Scan for the cell matching the given text and deliver its (X, Y) coordinate at center. 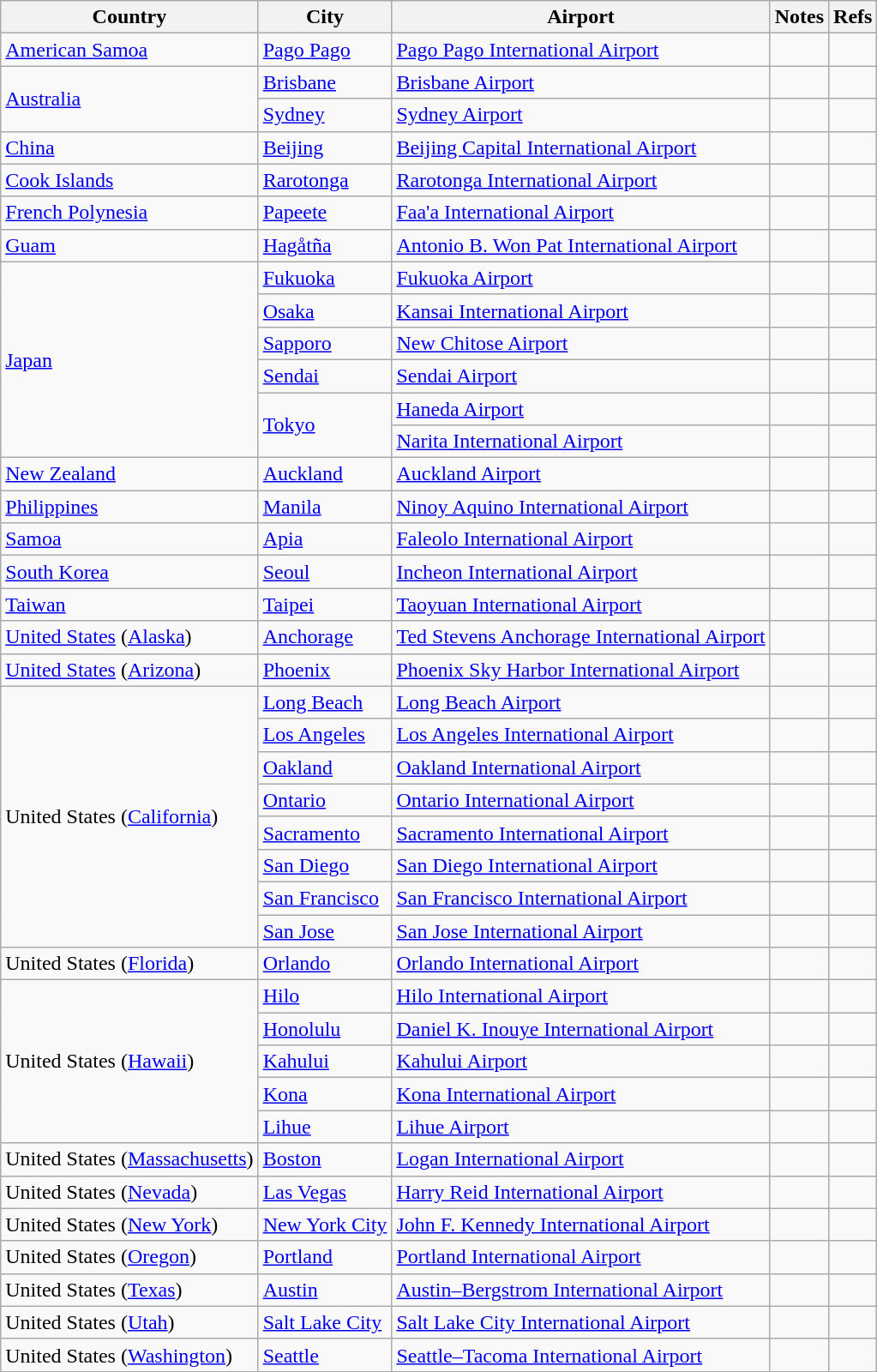
South Korea (129, 572)
Brisbane (325, 82)
Long Beach Airport (581, 702)
San Jose International Airport (581, 930)
Haneda Airport (581, 409)
United States (Texas) (129, 1290)
Portland (325, 1257)
Sendai Airport (581, 376)
Pago Pago (325, 50)
San Jose (325, 930)
Orlando International Airport (581, 964)
United States (Oregon) (129, 1257)
Fukuoka Airport (581, 278)
Ted Stevens Anchorage International Airport (581, 637)
United States (Hawaii) (129, 1062)
Salt Lake City International Airport (581, 1322)
Seattle (325, 1355)
Hilo International Airport (581, 996)
Rarotonga International Airport (581, 180)
United States (Alaska) (129, 637)
Phoenix Sky Harbor International Airport (581, 670)
San Diego International Airport (581, 865)
Kona International Airport (581, 1094)
Austin (325, 1290)
Sacramento International Airport (581, 833)
John F. Kennedy International Airport (581, 1225)
Incheon International Airport (581, 572)
Los Angeles International Airport (581, 735)
Pago Pago International Airport (581, 50)
Papeete (325, 213)
Cook Islands (129, 180)
Country (129, 17)
Kona (325, 1094)
Osaka (325, 310)
Honolulu (325, 1029)
Narita International Airport (581, 442)
United States (Florida) (129, 964)
New York City (325, 1225)
Portland International Airport (581, 1257)
Sydney (325, 115)
United States (Arizona) (129, 670)
Harry Reid International Airport (581, 1192)
United States (Nevada) (129, 1192)
Hagåtña (325, 245)
San Diego (325, 865)
Kahului (325, 1062)
Brisbane Airport (581, 82)
Australia (129, 99)
Taiwan (129, 605)
Tokyo (325, 425)
Fukuoka (325, 278)
Beijing (325, 147)
Antonio B. Won Pat International Airport (581, 245)
Samoa (129, 539)
Logan International Airport (581, 1159)
Austin–Bergstrom International Airport (581, 1290)
Auckland (325, 474)
Orlando (325, 964)
Kansai International Airport (581, 310)
Anchorage (325, 637)
Japan (129, 359)
Philippines (129, 507)
Oakland International Airport (581, 767)
Ninoy Aquino International Airport (581, 507)
Los Angeles (325, 735)
Apia (325, 539)
Hilo (325, 996)
United States (Utah) (129, 1322)
Manila (325, 507)
Rarotonga (325, 180)
Salt Lake City (325, 1322)
United States (New York) (129, 1225)
Guam (129, 245)
Taipei (325, 605)
French Polynesia (129, 213)
Phoenix (325, 670)
Sapporo (325, 343)
New Chitose Airport (581, 343)
China (129, 147)
Sacramento (325, 833)
United States (Washington) (129, 1355)
Notes (799, 17)
Daniel K. Inouye International Airport (581, 1029)
Faleolo International Airport (581, 539)
Boston (325, 1159)
Beijing Capital International Airport (581, 147)
Sydney Airport (581, 115)
United States (California) (129, 816)
United States (Massachusetts) (129, 1159)
City (325, 17)
Lihue (325, 1127)
Lihue Airport (581, 1127)
Ontario International Airport (581, 800)
Sendai (325, 376)
Taoyuan International Airport (581, 605)
New Zealand (129, 474)
Ontario (325, 800)
Faa'a International Airport (581, 213)
San Francisco (325, 898)
American Samoa (129, 50)
Seattle–Tacoma International Airport (581, 1355)
Oakland (325, 767)
Auckland Airport (581, 474)
Las Vegas (325, 1192)
Seoul (325, 572)
Long Beach (325, 702)
Airport (581, 17)
Refs (853, 17)
Kahului Airport (581, 1062)
San Francisco International Airport (581, 898)
